Scan for the cell matching the given text and deliver its (x, y) coordinate at center. 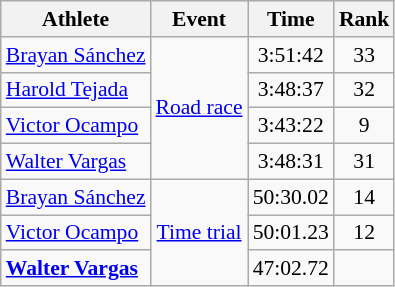
Time (291, 19)
47:02.72 (291, 269)
3:43:22 (291, 126)
50:30.02 (291, 197)
50:01.23 (291, 233)
Rank (364, 19)
33 (364, 55)
Athlete (76, 19)
14 (364, 197)
9 (364, 126)
12 (364, 233)
3:48:31 (291, 162)
3:48:37 (291, 90)
Harold Tejada (76, 90)
3:51:42 (291, 55)
31 (364, 162)
32 (364, 90)
Event (200, 19)
Time trial (200, 232)
Road race (200, 108)
